From the cell containing the given text, extract its center point as (x, y) coordinate. 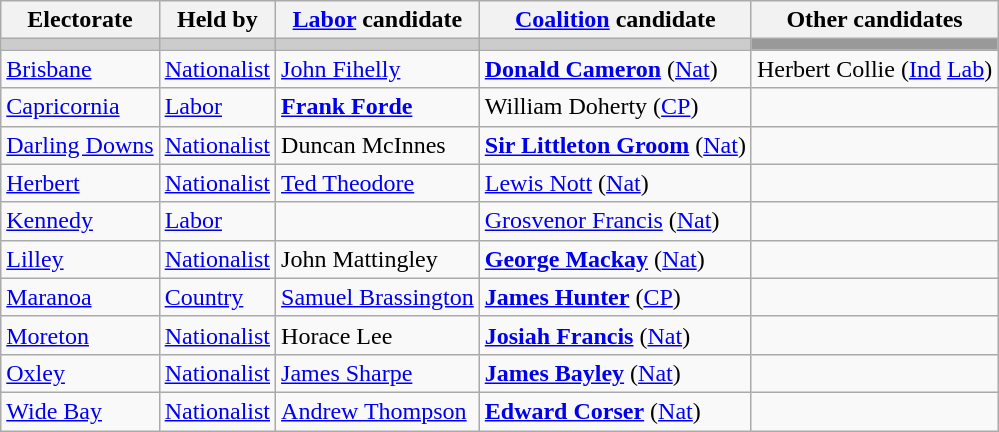
Grosvenor Francis (Nat) (615, 221)
Sir Littleton Groom (Nat) (615, 145)
John Fihelly (378, 69)
Lilley (80, 259)
Andrew Thompson (378, 411)
Josiah Francis (Nat) (615, 335)
George Mackay (Nat) (615, 259)
Wide Bay (80, 411)
Duncan McInnes (378, 145)
Oxley (80, 373)
Frank Forde (378, 107)
John Mattingley (378, 259)
Brisbane (80, 69)
Horace Lee (378, 335)
Electorate (80, 20)
Ted Theodore (378, 183)
Maranoa (80, 297)
William Doherty (CP) (615, 107)
Darling Downs (80, 145)
Kennedy (80, 221)
Moreton (80, 335)
James Bayley (Nat) (615, 373)
Labor candidate (378, 20)
Lewis Nott (Nat) (615, 183)
Herbert (80, 183)
Country (217, 297)
Edward Corser (Nat) (615, 411)
Donald Cameron (Nat) (615, 69)
Herbert Collie (Ind Lab) (874, 69)
James Hunter (CP) (615, 297)
Samuel Brassington (378, 297)
Held by (217, 20)
Coalition candidate (615, 20)
Other candidates (874, 20)
Capricornia (80, 107)
James Sharpe (378, 373)
